Scan for the cell matching the given text and deliver its (X, Y) coordinate at center. 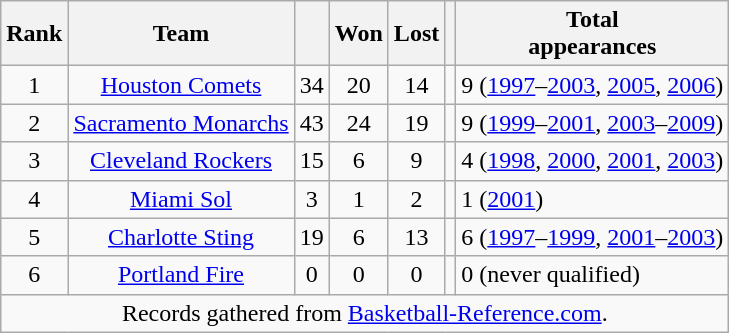
Miami Sol (181, 199)
Totalappearances (592, 34)
13 (416, 237)
Charlotte Sting (181, 237)
Won (358, 34)
0 (never qualified) (592, 275)
34 (312, 85)
Cleveland Rockers (181, 161)
9 (416, 161)
1 (2001) (592, 199)
9 (1997–2003, 2005, 2006) (592, 85)
Team (181, 34)
15 (312, 161)
Records gathered from Basketball-Reference.com. (365, 313)
24 (358, 123)
Sacramento Monarchs (181, 123)
9 (1999–2001, 2003–2009) (592, 123)
4 (34, 199)
5 (34, 237)
Houston Comets (181, 85)
Lost (416, 34)
4 (1998, 2000, 2001, 2003) (592, 161)
6 (1997–1999, 2001–2003) (592, 237)
Rank (34, 34)
20 (358, 85)
43 (312, 123)
Portland Fire (181, 275)
14 (416, 85)
